Detect which cell encompasses the target text, then output its (X, Y) center coordinate. 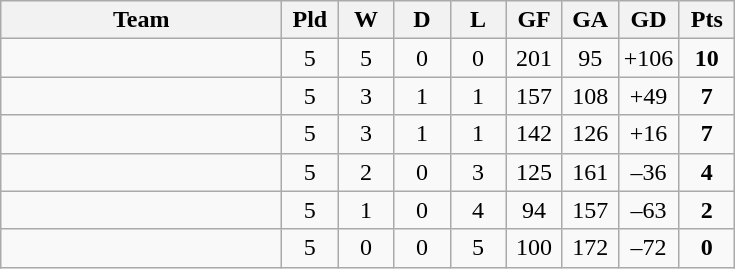
GD (648, 20)
+106 (648, 58)
–72 (648, 248)
172 (590, 248)
GF (534, 20)
126 (590, 134)
108 (590, 96)
W (366, 20)
201 (534, 58)
161 (590, 172)
+49 (648, 96)
142 (534, 134)
Pld (310, 20)
94 (534, 210)
D (422, 20)
10 (707, 58)
Team (142, 20)
+16 (648, 134)
–63 (648, 210)
100 (534, 248)
–36 (648, 172)
GA (590, 20)
125 (534, 172)
Pts (707, 20)
95 (590, 58)
L (478, 20)
